Search for the cell housing the specified text and yield its [x, y] center coordinate. 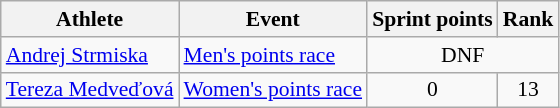
0 [432, 90]
Sprint points [432, 19]
Event [274, 19]
Andrej Strmiska [90, 55]
Tereza Medveďová [90, 90]
Athlete [90, 19]
Women's points race [274, 90]
Rank [528, 19]
Men's points race [274, 55]
DNF [462, 55]
13 [528, 90]
